Scan for the cell matching the given text and deliver its [x, y] coordinate at center. 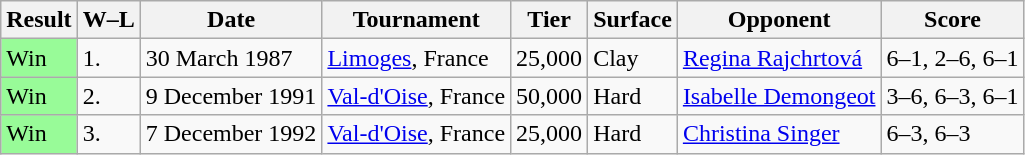
Tier [550, 20]
Tournament [416, 20]
2. [108, 96]
Regina Rajchrtová [779, 58]
50,000 [550, 96]
Result [39, 20]
9 December 1991 [231, 96]
Surface [633, 20]
Limoges, France [416, 58]
6–3, 6–3 [952, 134]
1. [108, 58]
3–6, 6–3, 6–1 [952, 96]
Score [952, 20]
3. [108, 134]
W–L [108, 20]
Isabelle Demongeot [779, 96]
30 March 1987 [231, 58]
Opponent [779, 20]
Clay [633, 58]
7 December 1992 [231, 134]
Date [231, 20]
6–1, 2–6, 6–1 [952, 58]
Christina Singer [779, 134]
